Output the (X, Y) coordinate of the center of the cell containing the given text.  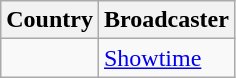
Broadcaster (166, 20)
Showtime (166, 58)
Country (50, 20)
